Search for the cell housing the specified text and yield its (x, y) center coordinate. 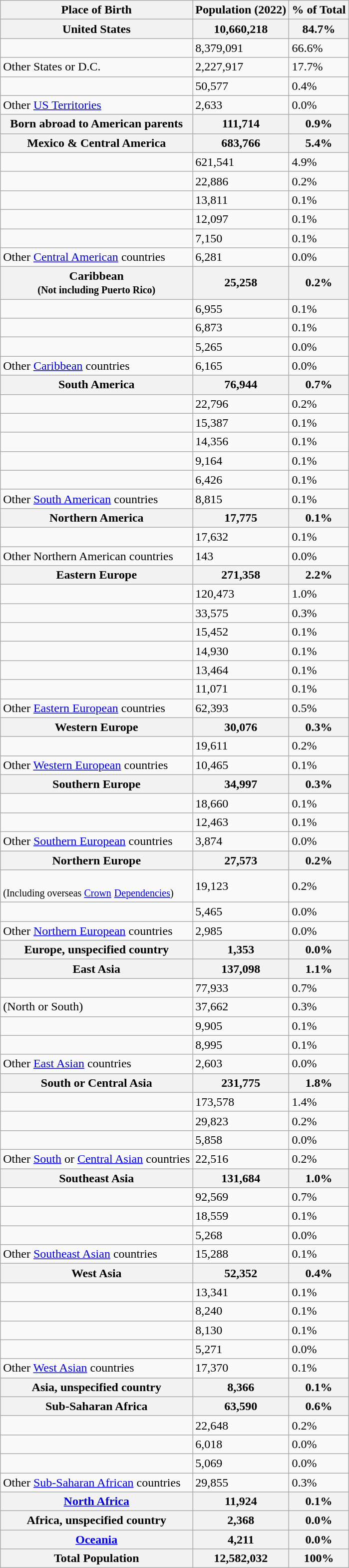
Mexico & Central America (97, 143)
34,997 (241, 784)
Asia, unspecified country (97, 1387)
12,582,032 (241, 1559)
25,258 (241, 283)
Oceania (97, 1540)
Other Sub-Saharan African countries (97, 1483)
231,775 (241, 1083)
5,265 (241, 347)
6,426 (241, 480)
14,356 (241, 442)
Eastern Europe (97, 575)
30,076 (241, 727)
Other States or D.C. (97, 67)
South or Central Asia (97, 1083)
8,379,091 (241, 48)
84.7% (319, 29)
111,714 (241, 124)
15,387 (241, 423)
17,370 (241, 1368)
5,858 (241, 1140)
13,464 (241, 670)
Sub-Saharan Africa (97, 1406)
11,924 (241, 1502)
10,660,218 (241, 29)
50,577 (241, 86)
62,393 (241, 708)
6,955 (241, 309)
2,227,917 (241, 67)
76,944 (241, 385)
8,240 (241, 1311)
37,662 (241, 1007)
Other Southeast Asian countries (97, 1254)
5,268 (241, 1235)
(North or South) (97, 1007)
11,071 (241, 689)
2,603 (241, 1064)
27,573 (241, 860)
92,569 (241, 1197)
271,358 (241, 575)
West Asia (97, 1273)
173,578 (241, 1102)
Population (2022) (241, 10)
(Including overseas Crown Dependencies) (97, 886)
Place of Birth (97, 10)
1,353 (241, 950)
13,811 (241, 200)
8,815 (241, 499)
19,611 (241, 746)
29,823 (241, 1121)
100% (319, 1559)
12,097 (241, 219)
18,559 (241, 1216)
2.2% (319, 575)
2,985 (241, 931)
Southeast Asia (97, 1178)
22,886 (241, 181)
33,575 (241, 613)
14,930 (241, 651)
5.4% (319, 143)
Other West Asian countries (97, 1368)
77,933 (241, 988)
Other US Territories (97, 105)
0.5% (319, 708)
22,516 (241, 1159)
8,366 (241, 1387)
0.6% (319, 1406)
2,368 (241, 1521)
Europe, unspecified country (97, 950)
17,775 (241, 518)
Other East Asian countries (97, 1064)
Other Western European countries (97, 765)
Other Eastern European countries (97, 708)
United States (97, 29)
Other Northern European countries (97, 931)
66.6% (319, 48)
1.4% (319, 1102)
Other South American countries (97, 499)
683,766 (241, 143)
10,465 (241, 765)
Northern America (97, 518)
29,855 (241, 1483)
0.9% (319, 124)
7,150 (241, 238)
6,873 (241, 328)
131,684 (241, 1178)
52,352 (241, 1273)
15,452 (241, 632)
Other Central American countries (97, 257)
9,164 (241, 461)
Other Northern American countries (97, 556)
12,463 (241, 822)
17,632 (241, 537)
1.8% (319, 1083)
5,465 (241, 912)
Africa, unspecified country (97, 1521)
137,098 (241, 969)
4.9% (319, 162)
1.1% (319, 969)
% of Total (319, 10)
6,165 (241, 366)
Born abroad to American parents (97, 124)
4,211 (241, 1540)
621,541 (241, 162)
South America (97, 385)
Southern Europe (97, 784)
17.7% (319, 67)
143 (241, 556)
Other South or Central Asian countries (97, 1159)
18,660 (241, 803)
Total Population (97, 1559)
22,648 (241, 1425)
63,590 (241, 1406)
East Asia (97, 969)
North Africa (97, 1502)
5,271 (241, 1349)
9,905 (241, 1026)
6,281 (241, 257)
15,288 (241, 1254)
3,874 (241, 841)
5,069 (241, 1463)
2,633 (241, 105)
Western Europe (97, 727)
6,018 (241, 1444)
8,995 (241, 1045)
13,341 (241, 1292)
19,123 (241, 886)
Other Southern European countries (97, 841)
22,796 (241, 404)
8,130 (241, 1330)
Caribbean(Not including Puerto Rico) (97, 283)
Other Caribbean countries (97, 366)
Northern Europe (97, 860)
120,473 (241, 594)
